From the cell containing the given text, extract its center point as [x, y] coordinate. 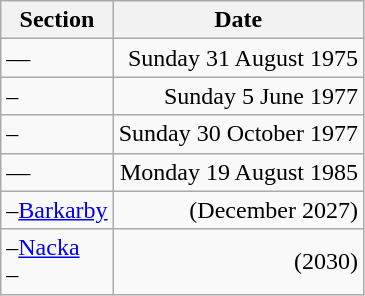
Section [57, 20]
Sunday 5 June 1977 [238, 96]
(2030) [238, 262]
Sunday 30 October 1977 [238, 134]
Monday 19 August 1985 [238, 172]
Sunday 31 August 1975 [238, 58]
Date [238, 20]
–Nacka– [57, 262]
–Barkarby [57, 210]
(December 2027) [238, 210]
